Pinpoint the cell where the given text exists, returning its (X, Y) midpoint coordinate. 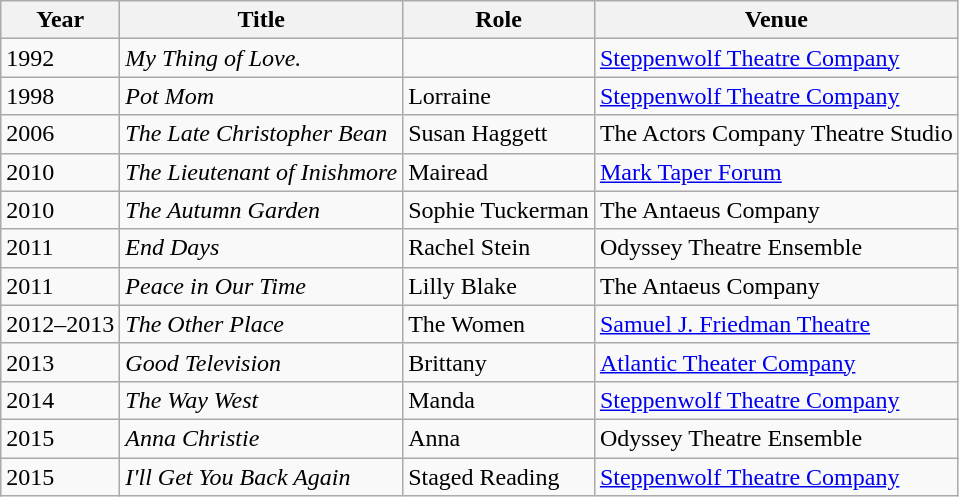
2014 (60, 400)
I'll Get You Back Again (262, 477)
2006 (60, 134)
The Lieutenant of Inishmore (262, 172)
Anna Christie (262, 438)
Atlantic Theater Company (776, 362)
The Late Christopher Bean (262, 134)
2013 (60, 362)
Sophie Tuckerman (499, 210)
The Other Place (262, 324)
Good Television (262, 362)
2012–2013 (60, 324)
Manda (499, 400)
Anna (499, 438)
Rachel Stein (499, 248)
Brittany (499, 362)
Venue (776, 20)
Pot Mom (262, 96)
Mairead (499, 172)
Susan Haggett (499, 134)
The Autumn Garden (262, 210)
Peace in Our Time (262, 286)
Lilly Blake (499, 286)
Mark Taper Forum (776, 172)
My Thing of Love. (262, 58)
The Actors Company Theatre Studio (776, 134)
1998 (60, 96)
End Days (262, 248)
Staged Reading (499, 477)
Lorraine (499, 96)
The Way West (262, 400)
Samuel J. Friedman Theatre (776, 324)
Role (499, 20)
Title (262, 20)
The Women (499, 324)
1992 (60, 58)
Year (60, 20)
